Pinpoint the cell where the given text exists, returning its [x, y] midpoint coordinate. 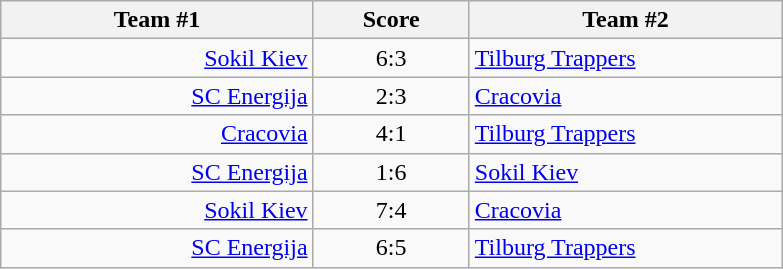
6:3 [391, 58]
4:1 [391, 134]
2:3 [391, 96]
7:4 [391, 210]
Team #1 [157, 20]
Team #2 [625, 20]
Score [391, 20]
1:6 [391, 172]
6:5 [391, 248]
